Locate the cell with the specified text and output its (X, Y) center coordinate. 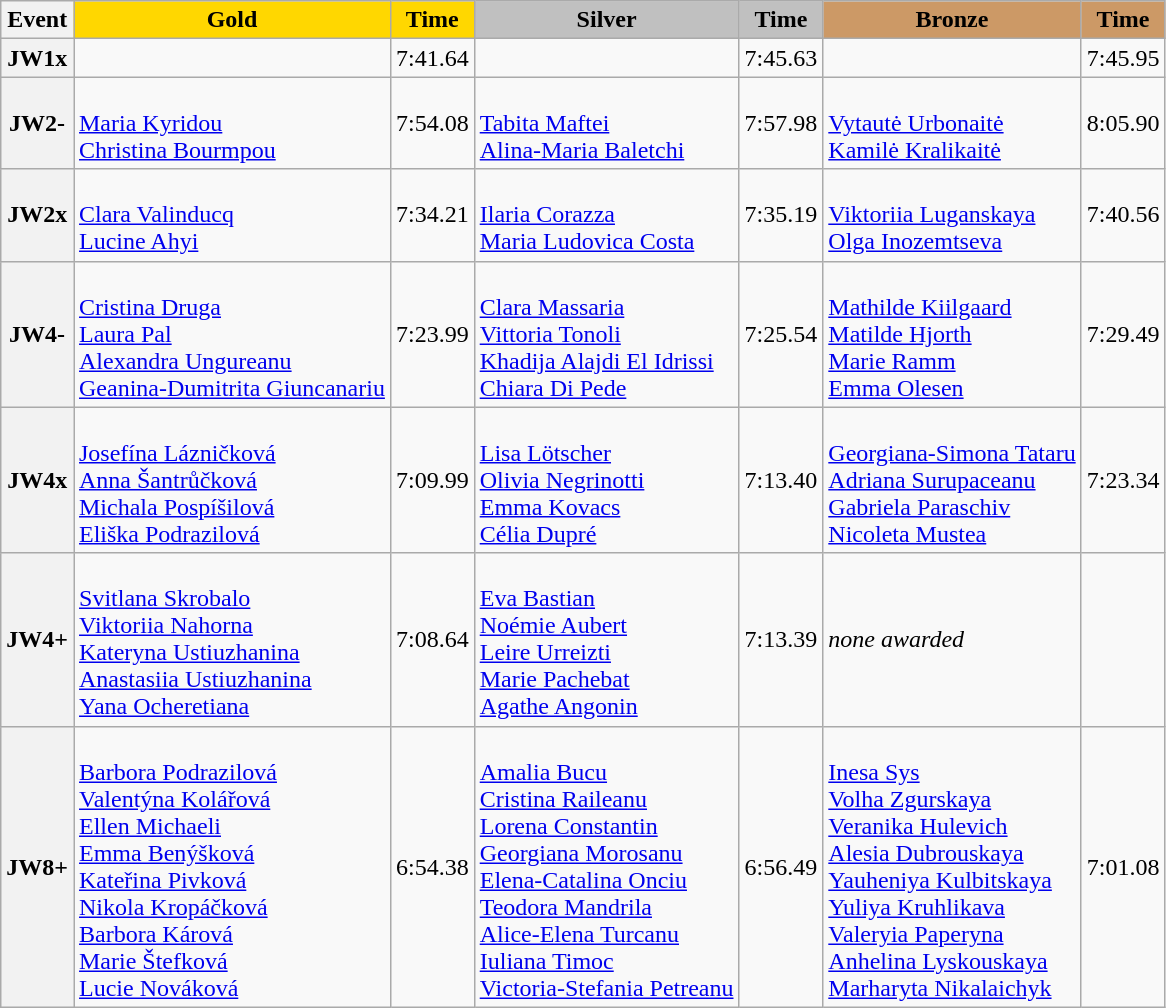
7:08.64 (432, 640)
Svitlana SkrobaloViktoriia NahornaKateryna UstiuzhaninaAnastasiia UstiuzhaninaYana Ocheretiana (232, 640)
Clara ValinducqLucine Ahyi (232, 215)
Ilaria CorazzaMaria Ludovica Costa (606, 215)
Mathilde KiilgaardMatilde HjorthMarie RammEmma Olesen (952, 334)
7:09.99 (432, 480)
Josefína LázničkováAnna ŠantrůčkováMichala PospíšilováEliška Podrazilová (232, 480)
6:56.49 (781, 866)
Georgiana-Simona TataruAdriana SurupaceanuGabriela ParaschivNicoleta Mustea (952, 480)
Barbora PodrazilováValentýna KolářováEllen MichaeliEmma BenýškováKateřina PivkováNikola KropáčkováBarbora KárováMarie ŠtefkováLucie Nováková (232, 866)
Vytautė UrbonaitėKamilė Kralikaitė (952, 123)
JW2x (38, 215)
7:29.49 (1123, 334)
Tabita MafteiAlina-Maria Baletchi (606, 123)
8:05.90 (1123, 123)
JW4- (38, 334)
Cristina DrugaLaura PalAlexandra UngureanuGeanina-Dumitrita Giuncanariu (232, 334)
7:34.21 (432, 215)
JW4+ (38, 640)
JW2- (38, 123)
Maria KyridouChristina Bourmpou (232, 123)
Clara MassariaVittoria TonoliKhadija Alajdi El IdrissiChiara Di Pede (606, 334)
JW4x (38, 480)
7:40.56 (1123, 215)
7:35.19 (781, 215)
7:41.64 (432, 58)
JW8+ (38, 866)
7:54.08 (432, 123)
7:45.63 (781, 58)
Silver (606, 20)
7:57.98 (781, 123)
Eva BastianNoémie AubertLeire UrreiztiMarie PachebatAgathe Angonin (606, 640)
Lisa LötscherOlivia NegrinottiEmma KovacsCélia Dupré (606, 480)
Gold (232, 20)
Viktoriia LuganskayaOlga Inozemtseva (952, 215)
7:25.54 (781, 334)
7:45.95 (1123, 58)
6:54.38 (432, 866)
7:13.39 (781, 640)
Bronze (952, 20)
7:13.40 (781, 480)
none awarded (952, 640)
7:23.34 (1123, 480)
Event (38, 20)
7:23.99 (432, 334)
7:01.08 (1123, 866)
JW1x (38, 58)
